Return [x, y] of the center of cell containing provided text 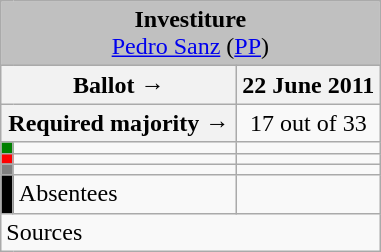
Sources [190, 232]
22 June 2011 [308, 85]
Required majority → [119, 123]
Absentees [125, 194]
Ballot → [119, 85]
17 out of 33 [308, 123]
InvestiturePedro Sanz (PP) [190, 34]
